Output the [x, y] coordinate of the center of the cell containing the given text.  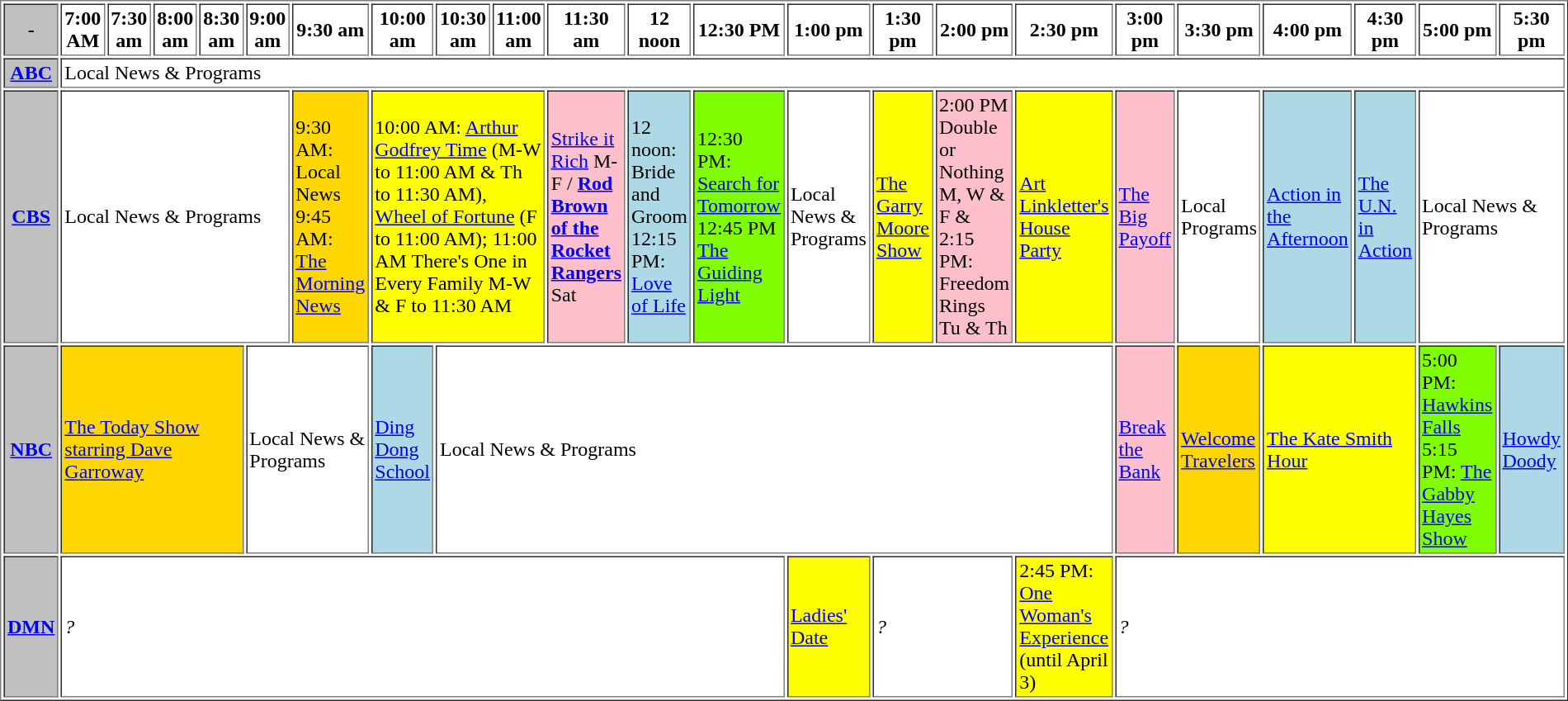
11:00 am [518, 30]
The Garry Moore Show [903, 217]
Ladies' Date [829, 628]
Break the Bank [1145, 449]
12 noon [659, 30]
Ding Dong School [403, 449]
5:00 pm [1457, 30]
The Today Show starring Dave Garroway [152, 449]
1:30 pm [903, 30]
ABC [31, 73]
2:30 pm [1065, 30]
The Big Payoff [1145, 217]
The Kate Smith Hour [1340, 449]
4:30 pm [1385, 30]
11:30 am [586, 30]
Art Linkletter's House Party [1065, 217]
8:00 am [175, 30]
- [31, 30]
12:30 PM: Search for Tomorrow 12:45 PM The Guiding Light [739, 217]
12:30 PM [739, 30]
4:00 pm [1308, 30]
5:30 pm [1532, 30]
Howdy Doody [1532, 449]
9:00 am [267, 30]
Local Programs [1220, 217]
Strike it Rich M-F / Rod Brown of the Rocket Rangers Sat [586, 217]
5:00 PM: Hawkins Falls 5:15 PM: The Gabby Hayes Show [1457, 449]
Welcome Travelers [1220, 449]
NBC [31, 449]
7:30 am [129, 30]
10:30 am [462, 30]
Action in the Afternoon [1308, 217]
The U.N. in Action [1385, 217]
8:30 am [221, 30]
7:00 AM [83, 30]
DMN [31, 628]
2:00 pm [974, 30]
12 noon: Bride and Groom 12:15 PM: Love of Life [659, 217]
2:00 PM Double or Nothing M, W & F & 2:15 PM: Freedom Rings Tu & Th [974, 217]
3:30 pm [1220, 30]
1:00 pm [829, 30]
2:45 PM: One Woman's Experience (until April 3) [1065, 628]
10:00 am [403, 30]
9:30 am [330, 30]
3:00 pm [1145, 30]
9:30 AM: Local News 9:45 AM: The Morning News [330, 217]
CBS [31, 217]
